Pinpoint the cell where the given text exists, returning its (X, Y) midpoint coordinate. 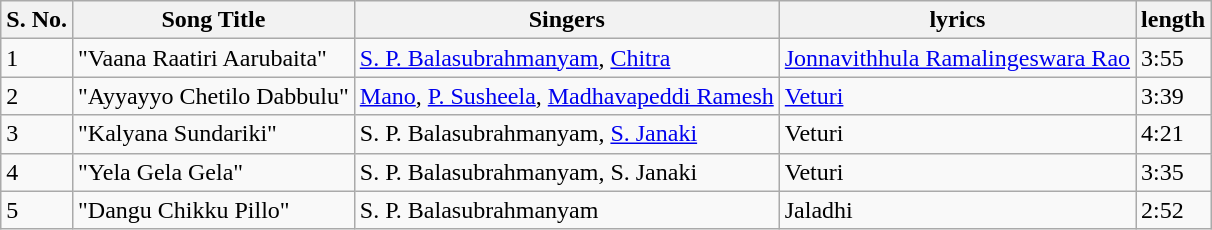
lyrics (957, 20)
Jonnavithhula Ramalingeswara Rao (957, 58)
Singers (566, 20)
"Kalyana Sundariki" (213, 134)
2:52 (1174, 210)
S. P. Balasubrahmanyam (566, 210)
3:35 (1174, 172)
4 (37, 172)
2 (37, 96)
3 (37, 134)
3:55 (1174, 58)
Jaladhi (957, 210)
3:39 (1174, 96)
S. No. (37, 20)
"Vaana Raatiri Aarubaita" (213, 58)
length (1174, 20)
"Ayyayyo Chetilo Dabbulu" (213, 96)
Mano, P. Susheela, Madhavapeddi Ramesh (566, 96)
5 (37, 210)
Song Title (213, 20)
1 (37, 58)
"Yela Gela Gela" (213, 172)
S. P. Balasubrahmanyam, Chitra (566, 58)
4:21 (1174, 134)
"Dangu Chikku Pillo" (213, 210)
